From the cell containing the given text, extract its center point as [X, Y] coordinate. 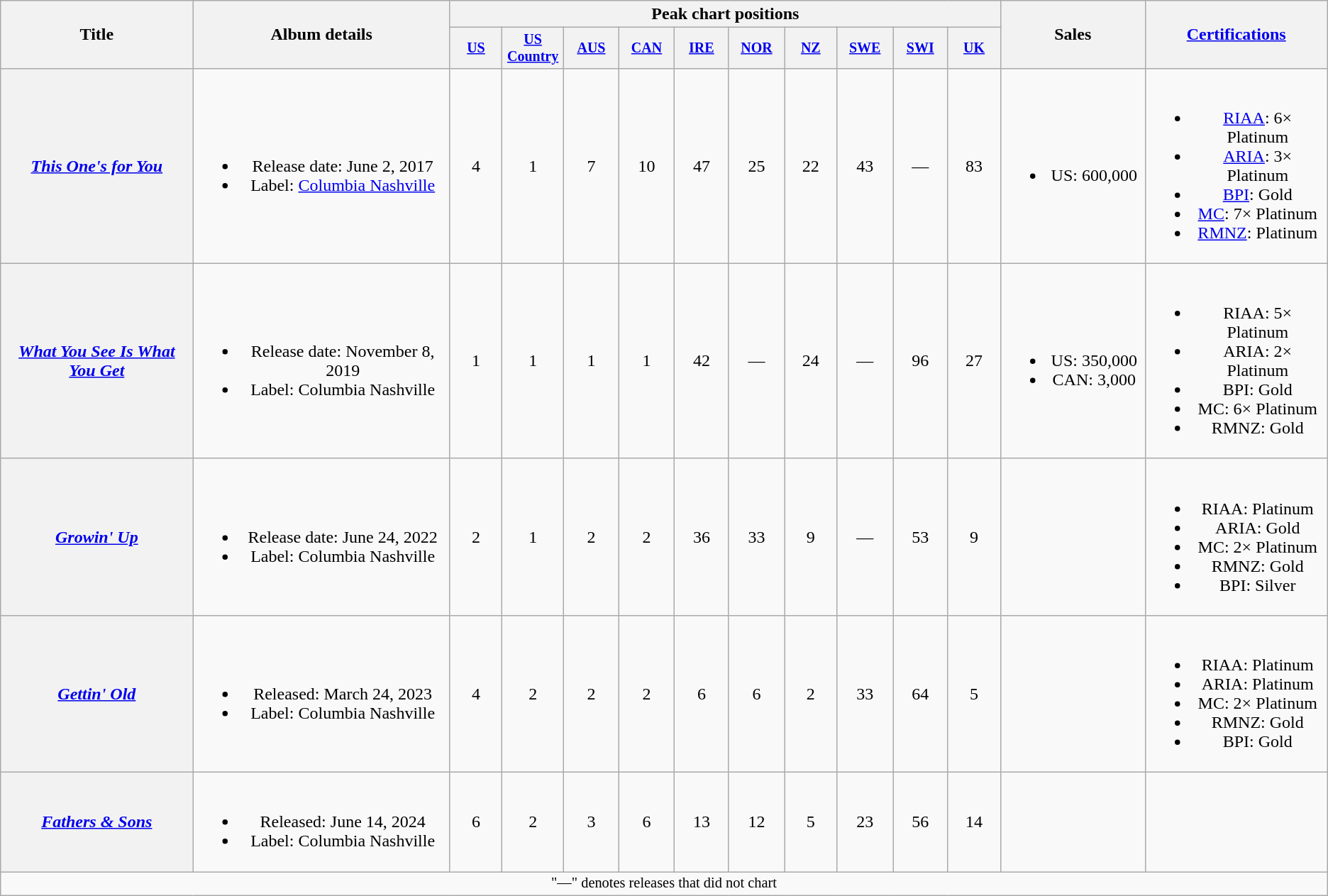
Album details [321, 35]
36 [702, 536]
IRE [702, 48]
NOR [756, 48]
Sales [1073, 35]
What You See Is What You Get [96, 360]
64 [921, 694]
Release date: June 2, 2017Label: Columbia Nashville [321, 166]
SWE [865, 48]
12 [756, 822]
Released: June 14, 2024Label: Columbia Nashville [321, 822]
96 [921, 360]
7 [592, 166]
43 [865, 166]
22 [811, 166]
Fathers & Sons [96, 822]
Growin' Up [96, 536]
Gettin' Old [96, 694]
RIAA: 5× PlatinumARIA: 2× PlatinumBPI: GoldMC: 6× PlatinumRMNZ: Gold [1236, 360]
Released: March 24, 2023Label: Columbia Nashville [321, 694]
US: 600,000 [1073, 166]
Release date: November 8, 2019Label: Columbia Nashville [321, 360]
Peak chart positions [725, 14]
CAN [647, 48]
47 [702, 166]
US Country [533, 48]
53 [921, 536]
25 [756, 166]
23 [865, 822]
Title [96, 35]
Certifications [1236, 35]
SWI [921, 48]
10 [647, 166]
This One's for You [96, 166]
13 [702, 822]
RIAA: PlatinumARIA: GoldMC: 2× PlatinumRMNZ: GoldBPI: Silver [1236, 536]
3 [592, 822]
Release date: June 24, 2022Label: Columbia Nashville [321, 536]
"—" denotes releases that did not chart [664, 884]
NZ [811, 48]
UK [975, 48]
83 [975, 166]
RIAA: 6× PlatinumARIA: 3× PlatinumBPI: GoldMC: 7× PlatinumRMNZ: Platinum [1236, 166]
RIAA: PlatinumARIA: PlatinumMC: 2× PlatinumRMNZ: GoldBPI: Gold [1236, 694]
24 [811, 360]
27 [975, 360]
AUS [592, 48]
56 [921, 822]
US: 350,000CAN: 3,000 [1073, 360]
US [475, 48]
14 [975, 822]
42 [702, 360]
